Locate the cell with the specified text and output its (X, Y) center coordinate. 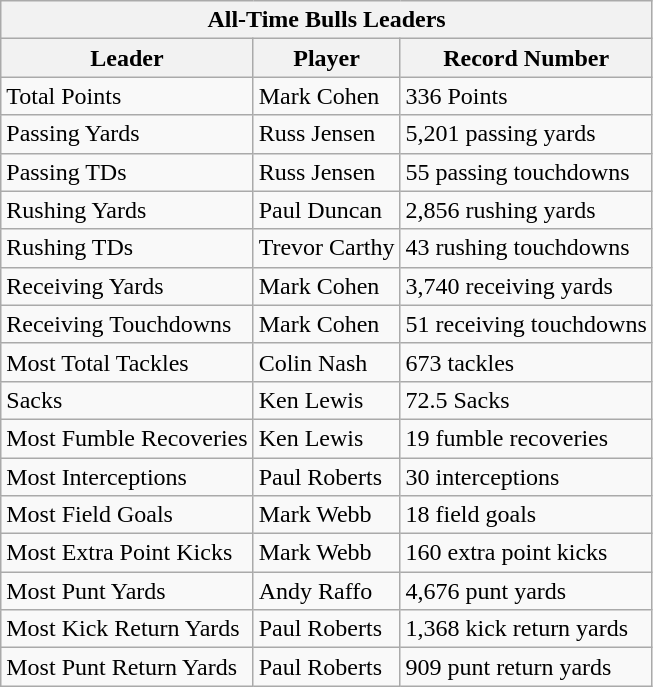
Total Points (127, 96)
909 punt return yards (526, 667)
Player (326, 58)
72.5 Sacks (526, 400)
336 Points (526, 96)
51 receiving touchdowns (526, 324)
Most Interceptions (127, 477)
Leader (127, 58)
Most Field Goals (127, 515)
673 tackles (526, 362)
Passing TDs (127, 172)
43 rushing touchdowns (526, 248)
5,201 passing yards (526, 134)
Colin Nash (326, 362)
Most Extra Point Kicks (127, 553)
2,856 rushing yards (526, 210)
Sacks (127, 400)
Most Fumble Recoveries (127, 438)
Paul Duncan (326, 210)
Andy Raffo (326, 591)
4,676 punt yards (526, 591)
Rushing TDs (127, 248)
All-Time Bulls Leaders (327, 20)
Passing Yards (127, 134)
30 interceptions (526, 477)
19 fumble recoveries (526, 438)
Record Number (526, 58)
Trevor Carthy (326, 248)
Most Punt Return Yards (127, 667)
Most Punt Yards (127, 591)
Receiving Touchdowns (127, 324)
Rushing Yards (127, 210)
55 passing touchdowns (526, 172)
3,740 receiving yards (526, 286)
Most Kick Return Yards (127, 629)
160 extra point kicks (526, 553)
1,368 kick return yards (526, 629)
Most Total Tackles (127, 362)
Receiving Yards (127, 286)
18 field goals (526, 515)
